Return [x, y] of the center of cell containing provided text 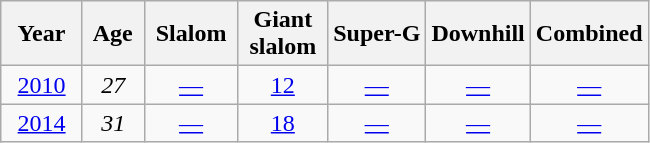
31 [113, 123]
Super-G [377, 34]
Year [42, 34]
27 [113, 85]
2010 [42, 85]
12 [283, 85]
Downhill [478, 34]
18 [283, 123]
2014 [42, 123]
Giant slalom [283, 34]
Slalom [191, 34]
Combined [589, 34]
Age [113, 34]
